Determine the (x, y) coordinate at the center of the cell enclosing the given text.  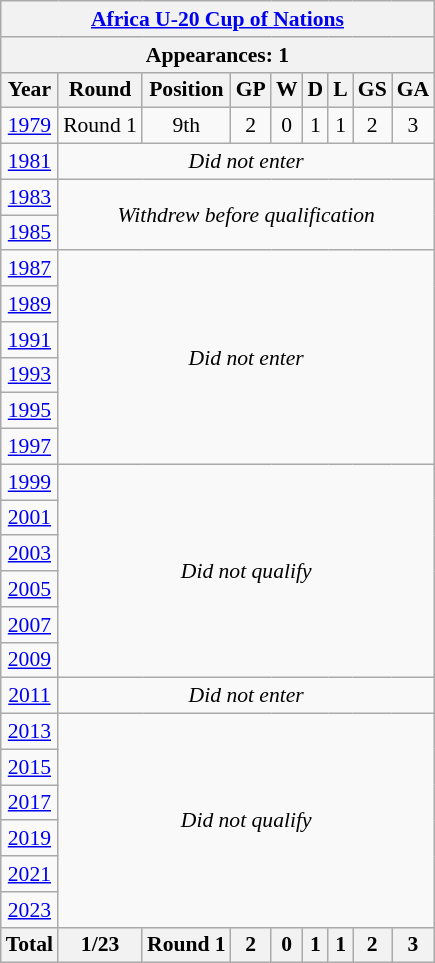
W (287, 90)
2001 (30, 518)
L (340, 90)
2007 (30, 625)
2011 (30, 696)
2013 (30, 732)
1983 (30, 197)
1989 (30, 304)
GS (372, 90)
2019 (30, 839)
2015 (30, 767)
1985 (30, 233)
2009 (30, 660)
2017 (30, 803)
1987 (30, 269)
1981 (30, 162)
1/23 (100, 945)
1999 (30, 482)
1991 (30, 340)
Round (100, 90)
1993 (30, 375)
2005 (30, 589)
Position (186, 90)
1997 (30, 447)
9th (186, 126)
GA (414, 90)
1979 (30, 126)
Appearances: 1 (218, 55)
2023 (30, 910)
1995 (30, 411)
2003 (30, 554)
2021 (30, 874)
GP (251, 90)
Year (30, 90)
Total (30, 945)
D (316, 90)
Withdrew before qualification (246, 214)
Africa U-20 Cup of Nations (218, 19)
